Locate the cell with the specified text and output its (x, y) center coordinate. 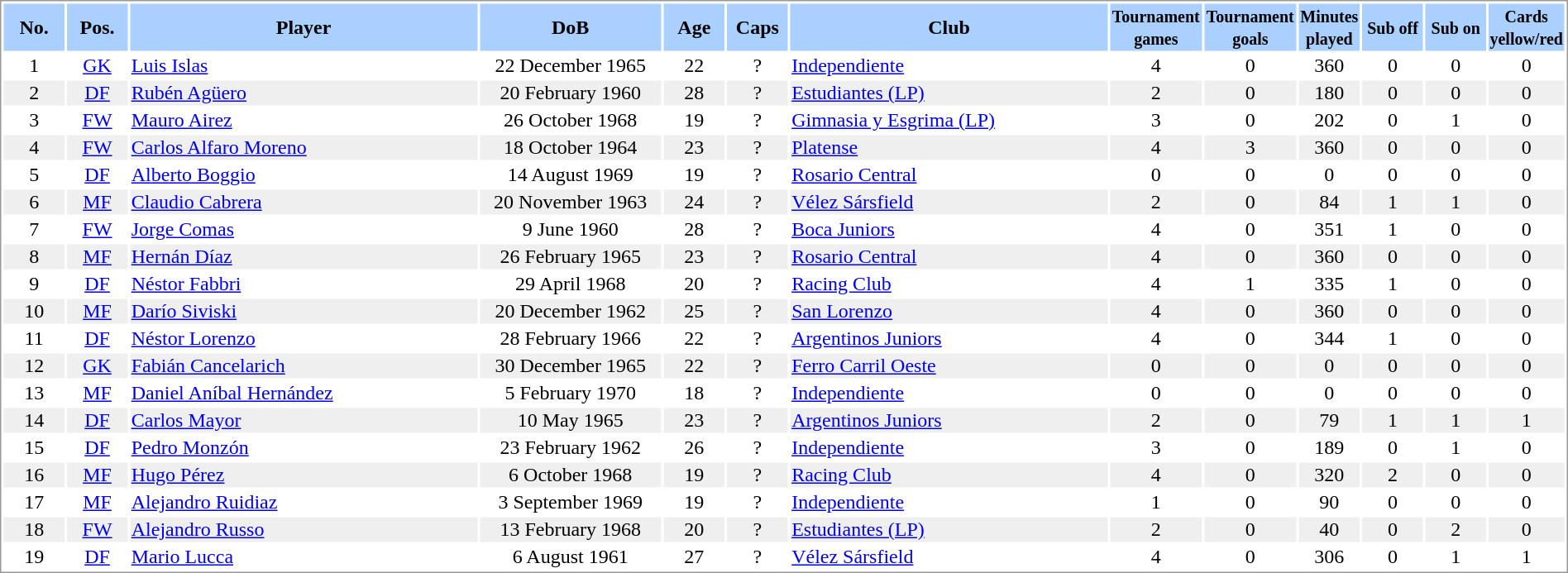
180 (1329, 93)
Caps (758, 26)
Darío Siviski (304, 312)
Mauro Airez (304, 120)
Hugo Pérez (304, 475)
Alberto Boggio (304, 174)
Néstor Lorenzo (304, 338)
16 (33, 475)
26 February 1965 (571, 257)
189 (1329, 447)
9 June 1960 (571, 229)
Minutesplayed (1329, 26)
10 (33, 312)
8 (33, 257)
202 (1329, 120)
Cardsyellow/red (1527, 26)
5 (33, 174)
20 February 1960 (571, 93)
25 (695, 312)
20 November 1963 (571, 203)
6 August 1961 (571, 556)
Alejandro Russo (304, 530)
San Lorenzo (949, 312)
22 December 1965 (571, 65)
Rubén Agüero (304, 93)
Jorge Comas (304, 229)
Fabián Cancelarich (304, 366)
Claudio Cabrera (304, 203)
DoB (571, 26)
Néstor Fabbri (304, 284)
Carlos Mayor (304, 421)
320 (1329, 475)
Sub on (1456, 26)
26 (695, 447)
Ferro Carril Oeste (949, 366)
90 (1329, 502)
Tournamentgames (1156, 26)
15 (33, 447)
6 October 1968 (571, 475)
26 October 1968 (571, 120)
Daniel Aníbal Hernández (304, 393)
20 December 1962 (571, 312)
84 (1329, 203)
Gimnasia y Esgrima (LP) (949, 120)
30 December 1965 (571, 366)
Club (949, 26)
Pedro Monzón (304, 447)
Hernán Díaz (304, 257)
Pos. (98, 26)
12 (33, 366)
14 (33, 421)
10 May 1965 (571, 421)
No. (33, 26)
40 (1329, 530)
Age (695, 26)
27 (695, 556)
Player (304, 26)
18 October 1964 (571, 148)
79 (1329, 421)
Boca Juniors (949, 229)
Sub off (1393, 26)
14 August 1969 (571, 174)
13 (33, 393)
306 (1329, 556)
24 (695, 203)
5 February 1970 (571, 393)
Platense (949, 148)
Alejandro Ruidiaz (304, 502)
Mario Lucca (304, 556)
351 (1329, 229)
3 September 1969 (571, 502)
9 (33, 284)
17 (33, 502)
29 April 1968 (571, 284)
Tournamentgoals (1250, 26)
335 (1329, 284)
23 February 1962 (571, 447)
28 February 1966 (571, 338)
6 (33, 203)
Luis Islas (304, 65)
13 February 1968 (571, 530)
Carlos Alfaro Moreno (304, 148)
11 (33, 338)
344 (1329, 338)
7 (33, 229)
